Return the [x, y] coordinate for the center point of the cell that contains the specified text.  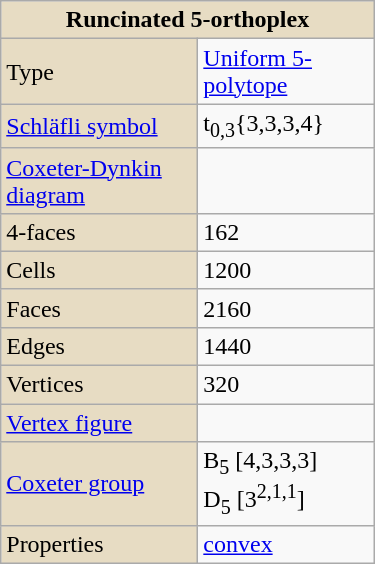
Uniform 5-polytope [286, 72]
1200 [286, 270]
162 [286, 232]
Schläfli symbol [100, 126]
B5 [4,3,3,3]D5 [32,1,1] [286, 484]
Properties [100, 545]
Vertices [100, 385]
Runcinated 5-orthoplex [188, 20]
convex [286, 545]
Edges [100, 346]
Coxeter-Dynkin diagram [100, 180]
Type [100, 72]
2160 [286, 308]
Vertex figure [100, 423]
Cells [100, 270]
t0,3{3,3,3,4} [286, 126]
Faces [100, 308]
4-faces [100, 232]
Coxeter group [100, 484]
320 [286, 385]
1440 [286, 346]
